Output the [X, Y] coordinate of the center of the cell containing the given text.  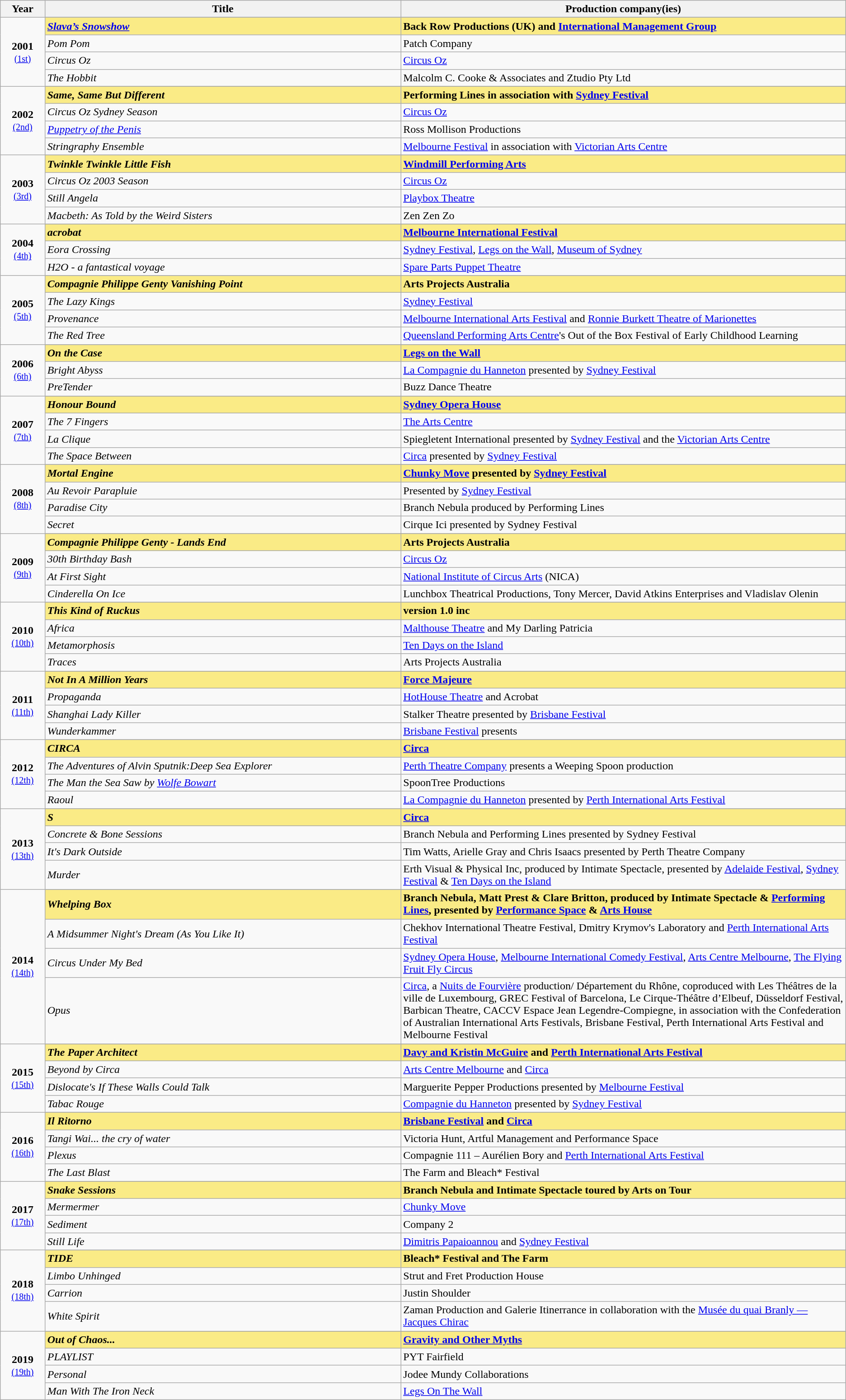
White Spirit [223, 1316]
Propaganda [223, 697]
Dislocate's If These Walls Could Talk [223, 1086]
2013(13th) [23, 849]
Sydney Festival, Legs on the Wall, Museum of Sydney [623, 250]
Sydney Opera House, Melbourne International Comedy Festival, Arts Centre Melbourne, The Flying Fruit Fly Circus [623, 963]
Sydney Opera House [623, 404]
2010(10th) [23, 637]
Circa presented by Sydney Festival [623, 456]
Compagnie Philippe Genty Vanishing Point [223, 284]
Queensland Performing Arts Centre's Out of the Box Festival of Early Childhood Learning [623, 336]
Spiegletent International presented by Sydney Festival and the Victorian Arts Centre [623, 439]
The Farm and Bleach* Festival [623, 1173]
Sediment [223, 1224]
Secret [223, 525]
The 7 Fingers [223, 421]
Still Life [223, 1241]
Beyond by Circa [223, 1069]
Traces [223, 662]
Puppetry of the Penis [223, 129]
2011(11th) [23, 705]
Tim Watts, Arielle Gray and Chris Isaacs presented by Perth Theatre Company [623, 852]
Performing Lines in association with Sydney Festival [623, 95]
La Compagnie du Hanneton presented by Perth International Arts Festival [623, 800]
Jodee Mundy Collaborations [623, 1374]
Mermermer [223, 1207]
Spare Parts Puppet Theatre [623, 267]
The Space Between [223, 456]
2019(19th) [23, 1365]
Whelping Box [223, 904]
Au Revoir Parapluie [223, 490]
Concrete & Bone Sessions [223, 834]
Africa [223, 628]
Metamorphosis [223, 645]
Circus Oz 2003 Season [223, 181]
2018(18th) [23, 1290]
The Last Blast [223, 1173]
Branch Nebula and Performing Lines presented by Sydney Festival [623, 834]
Still Angela [223, 198]
Davy and Kristin McGuire and Perth International Arts Festival [623, 1052]
Twinkle Twinkle Little Fish [223, 164]
Legs on the Wall [623, 353]
Tabac Rouge [223, 1104]
2004(4th) [23, 250]
Presented by Sydney Festival [623, 490]
Murder [223, 875]
2009(9th) [23, 568]
National Institute of Circus Arts (NICA) [623, 576]
The Paper Architect [223, 1052]
SpoonTree Productions [623, 783]
Eora Crossing [223, 250]
Il Ritorno [223, 1121]
Justin Shoulder [623, 1293]
The Hobbit [223, 78]
Plexus [223, 1156]
Chunky Move presented by Sydney Festival [623, 473]
version 1.0 inc [623, 611]
S [223, 817]
Perth Theatre Company presents a Weeping Spoon production [623, 766]
Melbourne Festival in association with Victorian Arts Centre [623, 146]
Title [223, 9]
Bright Abyss [223, 370]
Wunderkammer [223, 731]
Pom Pom [223, 43]
PYT Fairfield [623, 1357]
La Compagnie du Hanneton presented by Sydney Festival [623, 370]
At First Sight [223, 576]
Playbox Theatre [623, 198]
Mortal Engine [223, 473]
Stringraphy Ensemble [223, 146]
Sydney Festival [623, 301]
2003(3rd) [23, 189]
Legs On The Wall [623, 1391]
Raoul [223, 800]
Zaman Production and Galerie Itinerrance in collaboration with the Musée du quai Branly — Jacques Chirac [623, 1316]
Ten Days on the Island [623, 645]
Company 2 [623, 1224]
Branch Nebula and Intimate Spectacle toured by Arts on Tour [623, 1190]
Brisbane Festival and Circa [623, 1121]
Zen Zen Zo [623, 215]
Cirque Ici presented by Sydney Festival [623, 525]
Bleach* Festival and The Farm [623, 1259]
Dimitris Papaioannou and Sydney Festival [623, 1241]
Out of Chaos... [223, 1339]
Year [23, 9]
Personal [223, 1374]
Victoria Hunt, Artful Management and Performance Space [623, 1138]
Buzz Dance Theatre [623, 387]
Melbourne International Festival [623, 233]
2014(14th) [23, 967]
Circus Under My Bed [223, 963]
Slava’s Snowshow [223, 26]
Brisbane Festival presents [623, 731]
Chunky Move [623, 1207]
acrobat [223, 233]
2015(15th) [23, 1078]
PLAYLIST [223, 1357]
2006(6th) [23, 370]
Lunchbox Theatrical Productions, Tony Mercer, David Atkins Enterprises and Vladislav Olenin [623, 594]
2005(5th) [23, 310]
30th Birthday Bash [223, 559]
Limbo Unhinged [223, 1276]
Windmill Performing Arts [623, 164]
This Kind of Ruckus [223, 611]
Not In A Million Years [223, 679]
Force Majeure [623, 679]
Back Row Productions (UK) and International Management Group [623, 26]
The Lazy Kings [223, 301]
The Red Tree [223, 336]
Production company(ies) [623, 9]
Melbourne International Arts Festival and Ronnie Burkett Theatre of Marionettes [623, 318]
Same, Same But Different [223, 95]
Branch Nebula produced by Performing Lines [623, 508]
H2O - a fantastical voyage [223, 267]
Shanghai Lady Killer [223, 714]
Marguerite Pepper Productions presented by Melbourne Festival [623, 1086]
La Clique [223, 439]
Gravity and Other Myths [623, 1339]
2012(12th) [23, 774]
Compagnie du Hanneton presented by Sydney Festival [623, 1104]
2002(2nd) [23, 121]
Patch Company [623, 43]
Compagnie 111 – Aurélien Bory and Perth International Arts Festival [623, 1156]
Man With The Iron Neck [223, 1391]
Circus Oz Sydney Season [223, 112]
Malthouse Theatre and My Darling Patricia [623, 628]
2017(17th) [23, 1216]
The Adventures of Alvin Sputnik:Deep Sea Explorer [223, 766]
Honour Bound [223, 404]
The Arts Centre [623, 421]
Macbeth: As Told by the Weird Sisters [223, 215]
Compagnie Philippe Genty - Lands End [223, 542]
CIRCA [223, 748]
Paradise City [223, 508]
TIDE [223, 1259]
Strut and Fret Production House [623, 1276]
Ross Mollison Productions [623, 129]
Erth Visual & Physical Inc, produced by Intimate Spectacle, presented by Adelaide Festival, Sydney Festival & Ten Days on the Island [623, 875]
Snake Sessions [223, 1190]
It's Dark Outside [223, 852]
On the Case [223, 353]
A Midsummer Night's Dream (As You Like It) [223, 933]
HotHouse Theatre and Acrobat [623, 697]
2001(1st) [23, 52]
Provenance [223, 318]
Chekhov International Theatre Festival, Dmitry Krymov's Laboratory and Perth International Arts Festival [623, 933]
2007(7th) [23, 430]
Stalker Theatre presented by Brisbane Festival [623, 714]
2008(8th) [23, 499]
Carrion [223, 1293]
Cinderella On Ice [223, 594]
The Man the Sea Saw by Wolfe Bowart [223, 783]
Malcolm C. Cooke & Associates and Ztudio Pty Ltd [623, 78]
2016(16th) [23, 1147]
Branch Nebula, Matt Prest & Clare Britton, produced by Intimate Spectacle & Performing Lines, presented by Performance Space & Arts House [623, 904]
Arts Centre Melbourne and Circa [623, 1069]
Opus [223, 1011]
Tangi Wai... the cry of water [223, 1138]
PreTender [223, 387]
